For the text-containing cell, return its midpoint in (x, y) coordinate format. 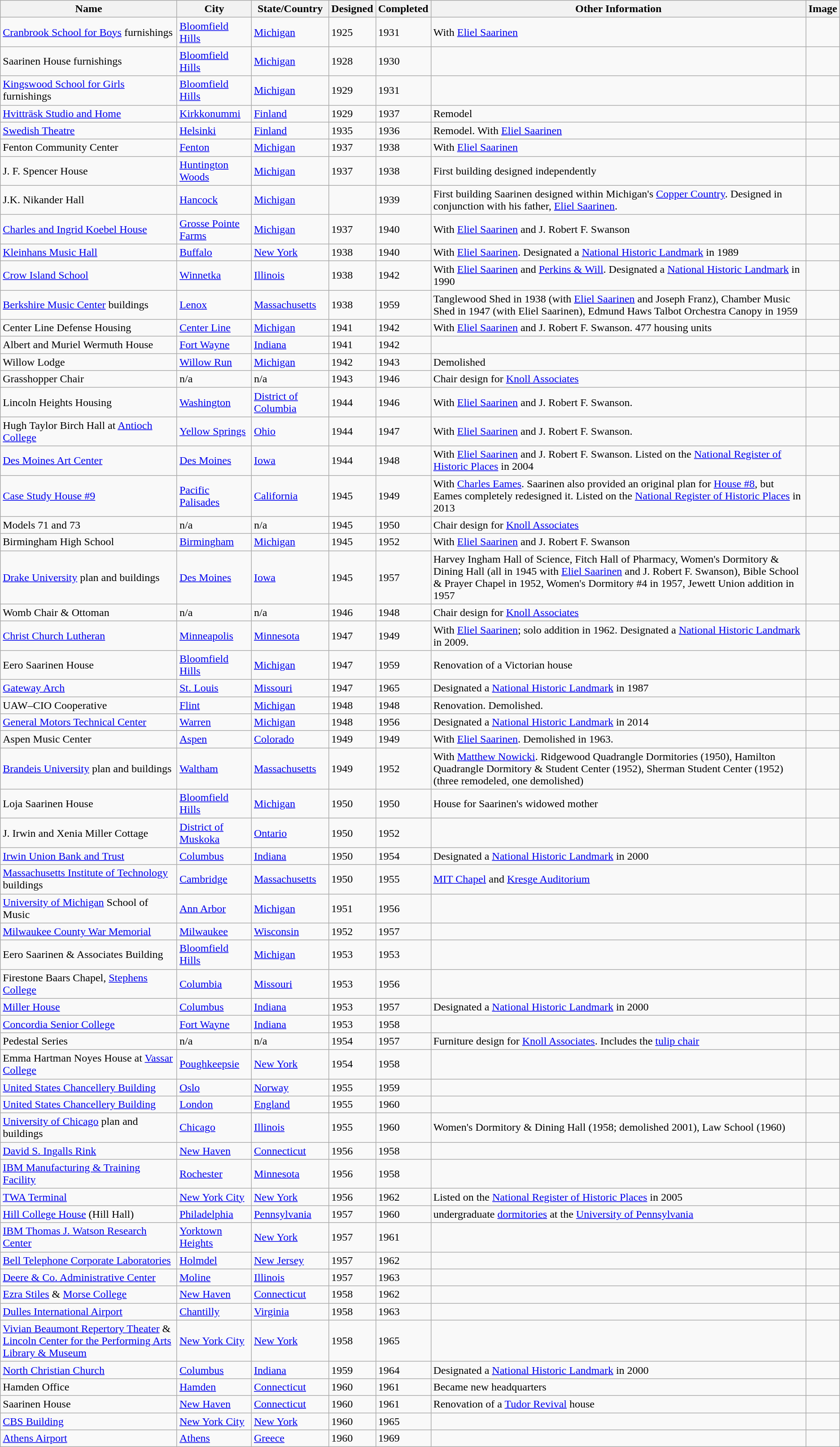
Moline (214, 1277)
Womb Chair & Ottoman (89, 612)
Emma Hartman Noyes House at Vassar College (89, 1064)
Firestone Baars Chapel, Stephens College (89, 984)
Lincoln Heights Housing (89, 402)
Waltham (214, 769)
1935 (352, 131)
David S. Ingalls Rink (89, 1151)
Charles and Ingrid Koebel House (89, 229)
With Eliel Saarinen; solo addition in 1962. Designated a National Historic Landmark in 2009. (618, 635)
Wisconsin (290, 931)
Kingswood School for Girls furnishings (89, 91)
St. Louis (214, 688)
1925 (352, 32)
Center Line (214, 328)
Center Line Defense Housing (89, 328)
Cambridge (214, 879)
Ezra Stiles & Morse College (89, 1294)
Deere & Co. Administrative Center (89, 1277)
Berkshire Music Center buildings (89, 304)
Case Study House #9 (89, 496)
Washington (214, 402)
Listed on the National Register of Historic Places in 2005 (618, 1197)
J. Irwin and Xenia Miller Cottage (89, 833)
Warren (214, 722)
State/Country (290, 9)
Saarinen House (89, 1404)
Gateway Arch (89, 688)
Pedestal Series (89, 1041)
Aspen (214, 739)
District of Muskoka (214, 833)
Eero Saarinen & Associates Building (89, 955)
District of Columbia (290, 402)
Milwaukee County War Memorial (89, 931)
Hamden Office (89, 1387)
Designated a National Historic Landmark in 1987 (618, 688)
Remodel. With Eliel Saarinen (618, 131)
Women's Dormitory & Dining Hall (1958; demolished 2001), Law School (1960) (618, 1128)
Des Moines Art Center (89, 460)
Columbia (214, 984)
House for Saarinen's widowed mother (618, 804)
Kleinhans Music Hall (89, 252)
MIT Chapel and Kresge Auditorium (618, 879)
Holmdel (214, 1260)
Huntington Woods (214, 170)
Renovation. Demolished. (618, 705)
Ann Arbor (214, 908)
Kirkkonummi (214, 114)
Saarinen House furnishings (89, 61)
Yorktown Heights (214, 1237)
Renovation of a Tudor Revival house (618, 1404)
Loja Saarinen House (89, 804)
Willow Run (214, 362)
Ohio (290, 432)
Hill College House (Hill Hall) (89, 1214)
University of Michigan School of Music (89, 908)
Willow Lodge (89, 362)
General Motors Technical Center (89, 722)
Designated a National Historic Landmark in 2014 (618, 722)
Demolished (618, 362)
Pennsylvania (290, 1214)
Virginia (290, 1311)
Crow Island School (89, 275)
1951 (352, 908)
Athens Airport (89, 1438)
London (214, 1105)
Irwin Union Bank and Trust (89, 856)
Chantilly (214, 1311)
Vivian Beaumont Repertory Theater & Lincoln Center for the Performing Arts Library & Museum (89, 1341)
Milwaukee (214, 931)
Flint (214, 705)
England (290, 1105)
Colorado (290, 739)
Fenton (214, 148)
Norway (290, 1087)
undergraduate dormitories at the University of Pennsylvania (618, 1214)
With Eliel Saarinen and Perkins & Will. Designated a National Historic Landmark in 1990 (618, 275)
Chicago (214, 1128)
Lenox (214, 304)
Drake University plan and buildings (89, 577)
Swedish Theatre (89, 131)
Aspen Music Center (89, 739)
Dulles International Airport (89, 1311)
With Eliel Saarinen. Designated a National Historic Landmark in 1989 (618, 252)
First building designed independently (618, 170)
Remodel (618, 114)
Hamden (214, 1387)
North Christian Church (89, 1370)
Christ Church Lutheran (89, 635)
Fenton Community Center (89, 148)
City (214, 9)
1969 (403, 1438)
Birmingham High School (89, 542)
Concordia Senior College (89, 1024)
With Eliel Saarinen and J. Robert F. Swanson. 477 housing units (618, 328)
Poughkeepsie (214, 1064)
Albert and Muriel Wermuth House (89, 345)
UAW–CIO Cooperative (89, 705)
Became new headquarters (618, 1387)
Brandeis University plan and buildings (89, 769)
Grasshopper Chair (89, 379)
Hancock (214, 200)
First building Saarinen designed within Michigan's Copper Country. Designed in conjunction with his father, Eliel Saarinen. (618, 200)
Grosse Pointe Farms (214, 229)
1964 (403, 1370)
1928 (352, 61)
Bell Telephone Corporate Laboratories (89, 1260)
With Eliel Saarinen and J. Robert F. Swanson. Listed on the National Register of Historic Places in 2004 (618, 460)
Athens (214, 1438)
With Eliel Saarinen. Demolished in 1963. (618, 739)
Birmingham (214, 542)
Massachusetts Institute of Technology buildings (89, 879)
Image (823, 9)
Renovation of a Victorian house (618, 665)
J. F. Spencer House (89, 170)
Hvitträsk Studio and Home (89, 114)
Winnetka (214, 275)
Buffalo (214, 252)
New Jersey (290, 1260)
Helsinki (214, 131)
1936 (403, 131)
Ontario (290, 833)
1939 (403, 200)
Completed (403, 9)
Furniture design for Knoll Associates. Includes the tulip chair (618, 1041)
IBM Thomas J. Watson Research Center (89, 1237)
TWA Terminal (89, 1197)
Greece (290, 1438)
Miller House (89, 1007)
Name (89, 9)
Models 71 and 73 (89, 525)
Cranbrook School for Boys furnishings (89, 32)
Rochester (214, 1174)
Oslo (214, 1087)
Other Information (618, 9)
Pacific Palisades (214, 496)
IBM Manufacturing & Training Facility (89, 1174)
Minneapolis (214, 635)
Philadelphia (214, 1214)
J.K. Nikander Hall (89, 200)
Eero Saarinen House (89, 665)
1930 (403, 61)
Designed (352, 9)
California (290, 496)
Hugh Taylor Birch Hall at Antioch College (89, 432)
University of Chicago plan and buildings (89, 1128)
Yellow Springs (214, 432)
CBS Building (89, 1421)
